Locate the cell with the specified text and output its (X, Y) center coordinate. 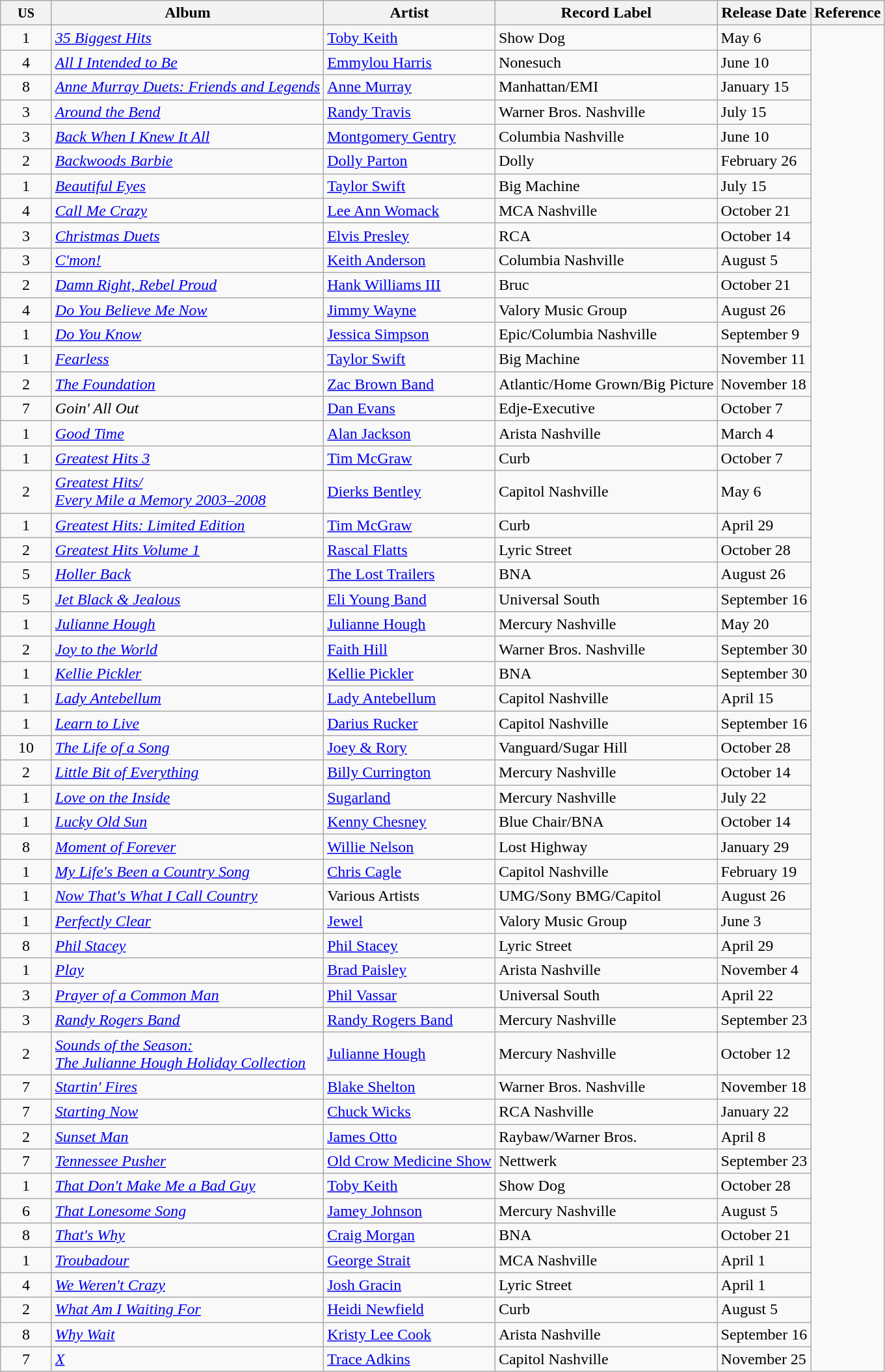
November 25 (764, 1359)
C'mon! (187, 260)
Fearless (187, 359)
10 (26, 748)
Anne Murray Duets: Friends and Legends (187, 87)
Jimmy Wayne (410, 310)
Now That's What I Call Country (187, 896)
September 9 (764, 335)
November 11 (764, 359)
What Am I Waiting For (187, 1310)
Sounds of the Season:The Julianne Hough Holiday Collection (187, 1053)
Nettwerk (606, 1161)
Around the Bend (187, 112)
Moment of Forever (187, 847)
November 4 (764, 970)
Do You Believe Me Now (187, 310)
Old Crow Medicine Show (410, 1161)
Randy Travis (410, 112)
Nonesuch (606, 62)
Greatest Hits/Every Mile a Memory 2003–2008 (187, 491)
Greatest Hits Volume 1 (187, 550)
Lost Highway (606, 847)
Do You Know (187, 335)
Josh Gracin (410, 1285)
Sunset Man (187, 1137)
Keith Anderson (410, 260)
April 8 (764, 1137)
Darius Rucker (410, 723)
Atlantic/Home Grown/Big Picture (606, 384)
Rascal Flatts (410, 550)
Emmylou Harris (410, 62)
Why Wait (187, 1334)
January 29 (764, 847)
Jamey Johnson (410, 1211)
Trace Adkins (410, 1359)
February 19 (764, 872)
Anne Murray (410, 87)
X (187, 1359)
Jessica Simpson (410, 335)
July 22 (764, 797)
Brad Paisley (410, 970)
Troubadour (187, 1260)
Hank Williams III (410, 285)
April 22 (764, 995)
The Life of a Song (187, 748)
Heidi Newfield (410, 1310)
June 3 (764, 921)
Beautiful Eyes (187, 186)
Perfectly Clear (187, 921)
Chuck Wicks (410, 1111)
May 20 (764, 624)
Joy to the World (187, 649)
George Strait (410, 1260)
Vanguard/Sugar Hill (606, 748)
We Weren't Crazy (187, 1285)
Release Date (764, 13)
Goin' All Out (187, 409)
Epic/Columbia Nashville (606, 335)
Artist (410, 13)
Little Bit of Everything (187, 773)
October 12 (764, 1053)
RCA Nashville (606, 1111)
The Lost Trailers (410, 575)
April 15 (764, 698)
Joey & Rory (410, 748)
March 4 (764, 434)
Record Label (606, 13)
Tennessee Pusher (187, 1161)
Raybaw/Warner Bros. (606, 1137)
Bruc (606, 285)
Lee Ann Womack (410, 211)
Willie Nelson (410, 847)
Starting Now (187, 1111)
Love on the Inside (187, 797)
Craig Morgan (410, 1236)
Christmas Duets (187, 235)
Eli Young Band (410, 599)
Montgomery Gentry (410, 136)
Blue Chair/BNA (606, 822)
Zac Brown Band (410, 384)
Learn to Live (187, 723)
All I Intended to Be (187, 62)
Edje-Executive (606, 409)
Call Me Crazy (187, 211)
Back When I Knew It All (187, 136)
Dolly Parton (410, 161)
Sugarland (410, 797)
Kristy Lee Cook (410, 1334)
Damn Right, Rebel Proud (187, 285)
Jewel (410, 921)
Reference (848, 13)
Kenny Chesney (410, 822)
Manhattan/EMI (606, 87)
James Otto (410, 1137)
February 26 (764, 161)
Dan Evans (410, 409)
Prayer of a Common Man (187, 995)
6 (26, 1211)
My Life's Been a Country Song (187, 872)
The Foundation (187, 384)
Elvis Presley (410, 235)
Chris Cagle (410, 872)
January 15 (764, 87)
Album (187, 13)
Dolly (606, 161)
Holler Back (187, 575)
That Lonesome Song (187, 1211)
Jet Black & Jealous (187, 599)
Blake Shelton (410, 1087)
Play (187, 970)
Greatest Hits 3 (187, 458)
Backwoods Barbie (187, 161)
Greatest Hits: Limited Edition (187, 525)
January 22 (764, 1111)
Lucky Old Sun (187, 822)
Alan Jackson (410, 434)
Startin' Fires (187, 1087)
UMG/Sony BMG/Capitol (606, 896)
US (26, 13)
Faith Hill (410, 649)
That Don't Make Me a Bad Guy (187, 1186)
RCA (606, 235)
Phil Vassar (410, 995)
Billy Currington (410, 773)
Good Time (187, 434)
That's Why (187, 1236)
Various Artists (410, 896)
Dierks Bentley (410, 491)
35 Biggest Hits (187, 38)
